Pinpoint the cell where the given text exists, returning its [X, Y] midpoint coordinate. 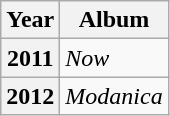
Year [30, 20]
2011 [30, 58]
Now [114, 58]
2012 [30, 96]
Album [114, 20]
Modanica [114, 96]
